Search for the cell housing the specified text and yield its (x, y) center coordinate. 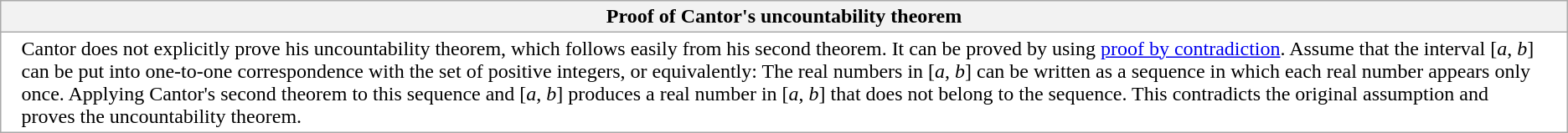
Proof of Cantor's uncountability theorem (784, 17)
